Provide the (x, y) coordinate of the cell's center where the given text is located.  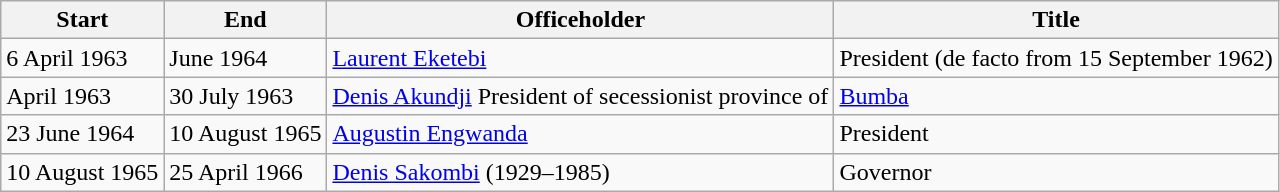
Bumba (1056, 96)
Officeholder (580, 20)
End (246, 20)
Start (82, 20)
30 July 1963 (246, 96)
Augustin Engwanda (580, 134)
Title (1056, 20)
President (1056, 134)
Laurent Eketebi (580, 58)
June 1964 (246, 58)
6 April 1963 (82, 58)
Denis Akundji President of secessionist province of (580, 96)
Denis Sakombi (1929–1985) (580, 172)
Governor (1056, 172)
President (de facto from 15 September 1962) (1056, 58)
April 1963 (82, 96)
25 April 1966 (246, 172)
23 June 1964 (82, 134)
